Return (x, y) of the center of cell containing provided text 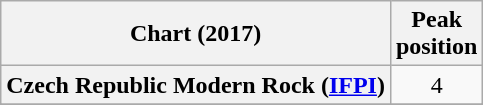
Peakposition (436, 34)
Chart (2017) (196, 34)
Czech Republic Modern Rock (IFPI) (196, 85)
4 (436, 85)
